Capture the cell that displays the provided text and extract its (x, y) central coordinate. 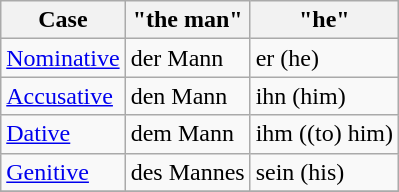
er (he) (324, 58)
Genitive (63, 172)
Dative (63, 134)
ihn (him) (324, 96)
Accusative (63, 96)
"he" (324, 20)
des Mannes (188, 172)
den Mann (188, 96)
Case (63, 20)
"the man" (188, 20)
dem Mann (188, 134)
der Mann (188, 58)
Nominative (63, 58)
ihm ((to) him) (324, 134)
sein (his) (324, 172)
